Scan for the cell matching the given text and deliver its [x, y] coordinate at center. 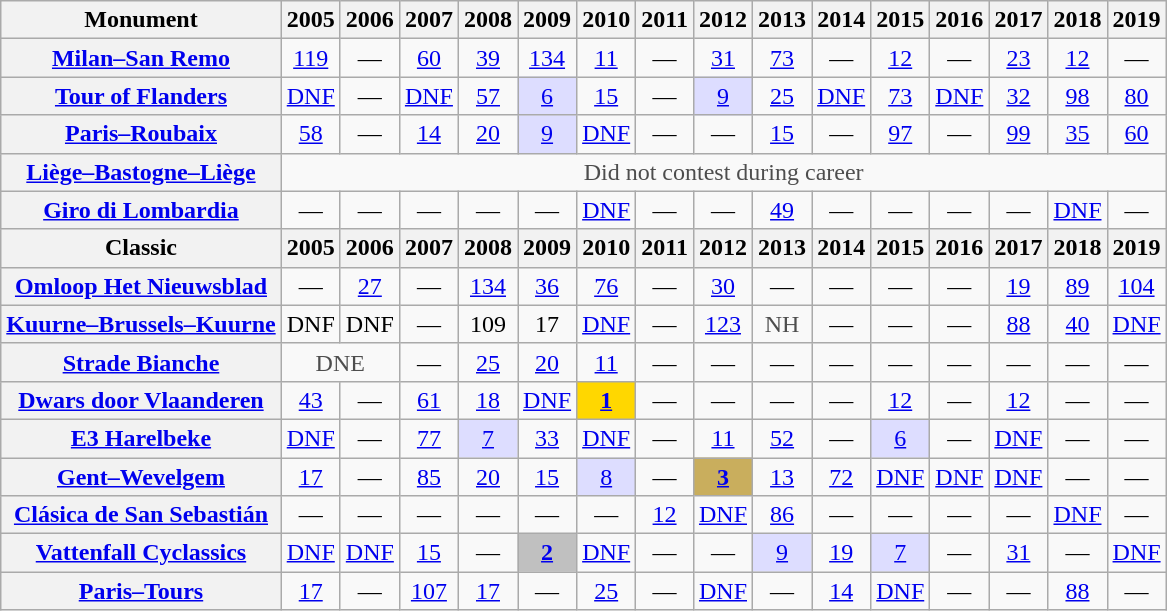
30 [722, 286]
39 [488, 58]
Paris–Tours [141, 591]
Monument [141, 20]
Gent–Wevelgem [141, 477]
23 [1018, 58]
61 [428, 400]
109 [488, 324]
58 [310, 134]
86 [782, 515]
123 [722, 324]
27 [370, 286]
Paris–Roubaix [141, 134]
33 [548, 438]
77 [428, 438]
85 [428, 477]
43 [310, 400]
104 [1136, 286]
Clásica de San Sebastián [141, 515]
Tour of Flanders [141, 96]
40 [1078, 324]
36 [548, 286]
18 [488, 400]
1 [606, 400]
2 [548, 553]
Dwars door Vlaanderen [141, 400]
89 [1078, 286]
Milan–San Remo [141, 58]
13 [782, 477]
72 [842, 477]
E3 Harelbeke [141, 438]
32 [1018, 96]
DNE [340, 362]
97 [900, 134]
Vattenfall Cyclassics [141, 553]
119 [310, 58]
35 [1078, 134]
52 [782, 438]
107 [428, 591]
76 [606, 286]
99 [1018, 134]
98 [1078, 96]
Strade Bianche [141, 362]
Classic [141, 248]
Kuurne–Brussels–Kuurne [141, 324]
8 [606, 477]
Omloop Het Nieuwsblad [141, 286]
3 [722, 477]
Did not contest during career [724, 172]
Liège–Bastogne–Liège [141, 172]
Giro di Lombardia [141, 210]
NH [782, 324]
49 [782, 210]
80 [1136, 96]
57 [488, 96]
